Scan for the cell matching the given text and deliver its (x, y) coordinate at center. 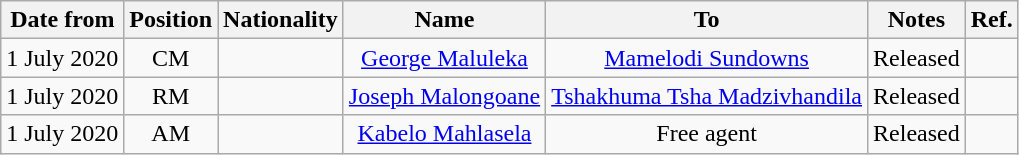
Date from (62, 20)
Mamelodi Sundowns (707, 58)
Tshakhuma Tsha Madzivhandila (707, 96)
Position (171, 20)
George Maluleka (444, 58)
Name (444, 20)
Ref. (992, 20)
AM (171, 134)
CM (171, 58)
To (707, 20)
Kabelo Mahlasela (444, 134)
Notes (917, 20)
RM (171, 96)
Joseph Malongoane (444, 96)
Free agent (707, 134)
Nationality (281, 20)
